Detect which cell encompasses the target text, then output its (X, Y) center coordinate. 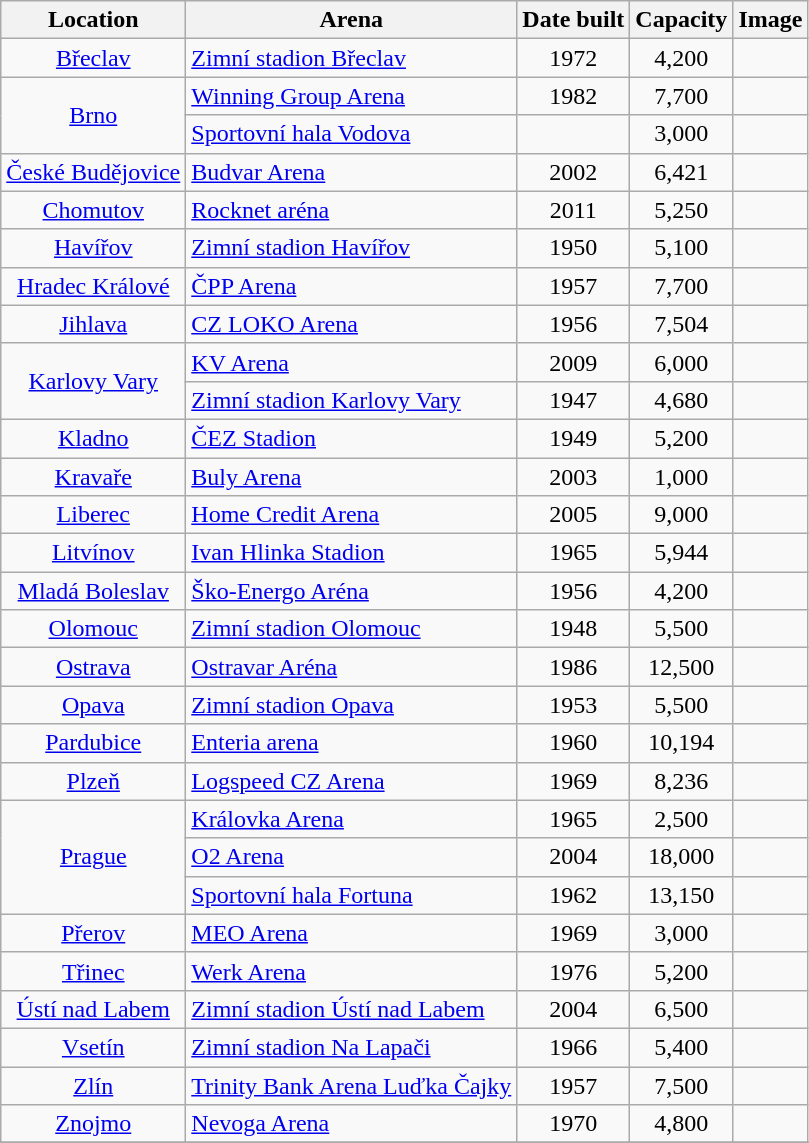
Date built (574, 20)
Trinity Bank Arena Luďka Čajky (352, 1085)
1972 (574, 58)
6,421 (682, 172)
Werk Arena (352, 971)
Vsetín (94, 1047)
Zimní stadion Havířov (352, 248)
13,150 (682, 895)
7,504 (682, 324)
Sportovní hala Vodova (352, 134)
Winning Group Arena (352, 96)
2009 (574, 362)
Havířov (94, 248)
2005 (574, 515)
18,000 (682, 857)
1976 (574, 971)
1948 (574, 629)
12,500 (682, 667)
1947 (574, 400)
Home Credit Arena (352, 515)
8,236 (682, 781)
2003 (574, 477)
České Budějovice (94, 172)
O2 Arena (352, 857)
Královka Arena (352, 819)
5,100 (682, 248)
Budvar Arena (352, 172)
5,944 (682, 553)
Plzeň (94, 781)
10,194 (682, 743)
9,000 (682, 515)
Zimní stadion Karlovy Vary (352, 400)
1950 (574, 248)
Zimní stadion Opava (352, 705)
Litvínov (94, 553)
Ústí nad Labem (94, 1009)
Znojmo (94, 1124)
5,400 (682, 1047)
CZ LOKO Arena (352, 324)
Přerov (94, 933)
Mladá Boleslav (94, 591)
1986 (574, 667)
Zimní stadion Na Lapači (352, 1047)
Prague (94, 857)
4,680 (682, 400)
1970 (574, 1124)
Pardubice (94, 743)
2002 (574, 172)
Karlovy Vary (94, 381)
Buly Arena (352, 477)
1982 (574, 96)
MEO Arena (352, 933)
Třinec (94, 971)
4,800 (682, 1124)
Kravaře (94, 477)
5,250 (682, 210)
Opava (94, 705)
Břeclav (94, 58)
Zimní stadion Břeclav (352, 58)
Rocknet aréna (352, 210)
Image (770, 20)
Ško-Energo Aréna (352, 591)
Sportovní hala Fortuna (352, 895)
Hradec Králové (94, 286)
Nevoga Arena (352, 1124)
6,500 (682, 1009)
Kladno (94, 438)
Brno (94, 115)
Enteria arena (352, 743)
Location (94, 20)
Liberec (94, 515)
Jihlava (94, 324)
Ivan Hlinka Stadion (352, 553)
2,500 (682, 819)
1953 (574, 705)
1966 (574, 1047)
Zimní stadion Ústí nad Labem (352, 1009)
Olomouc (94, 629)
KV Arena (352, 362)
1962 (574, 895)
Chomutov (94, 210)
Ostrava (94, 667)
ČEZ Stadion (352, 438)
1,000 (682, 477)
ČPP Arena (352, 286)
1960 (574, 743)
Zlín (94, 1085)
6,000 (682, 362)
7,500 (682, 1085)
Arena (352, 20)
Ostravar Aréna (352, 667)
2011 (574, 210)
1949 (574, 438)
Zimní stadion Olomouc (352, 629)
Capacity (682, 20)
Logspeed CZ Arena (352, 781)
